Find where the given text appears and provide that cell's center as [x, y] coordinate. 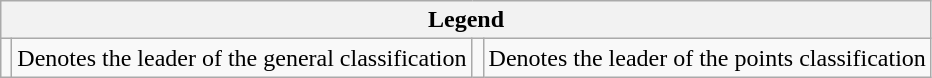
Denotes the leader of the points classification [707, 58]
Legend [466, 20]
Denotes the leader of the general classification [242, 58]
